Identify which cell holds the provided text, then report its (x, y) central coordinate. 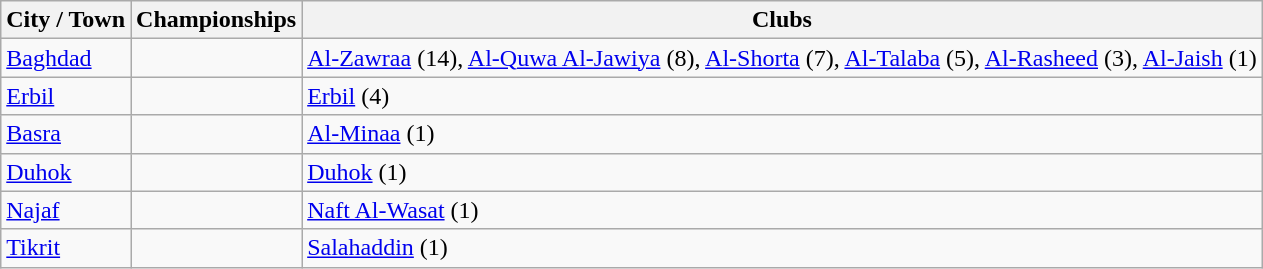
Baghdad (66, 58)
Tikrit (66, 248)
Basra (66, 134)
Duhok (1) (782, 172)
Naft Al-Wasat (1) (782, 210)
Clubs (782, 20)
City / Town (66, 20)
Duhok (66, 172)
Najaf (66, 210)
Erbil (4) (782, 96)
Erbil (66, 96)
Salahaddin (1) (782, 248)
Al-Minaa (1) (782, 134)
Championships (216, 20)
Al-Zawraa (14), Al-Quwa Al-Jawiya (8), Al-Shorta (7), Al-Talaba (5), Al-Rasheed (3), Al-Jaish (1) (782, 58)
